Capture the cell that displays the provided text and extract its [x, y] central coordinate. 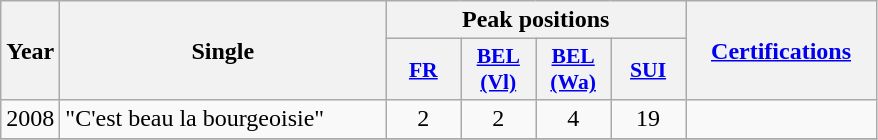
Peak positions [536, 20]
BEL (Vl) [498, 70]
FR [424, 70]
Single [223, 50]
BEL (Wa) [574, 70]
Certifications [782, 50]
Year [30, 50]
SUI [648, 70]
19 [648, 119]
"C'est beau la bourgeoisie" [223, 119]
4 [574, 119]
2008 [30, 119]
